Capture the cell that displays the provided text and extract its [x, y] central coordinate. 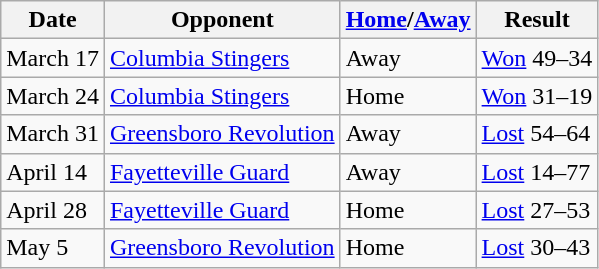
Lost 54–64 [537, 134]
March 31 [53, 134]
Result [537, 20]
March 24 [53, 96]
Date [53, 20]
Lost 27–53 [537, 210]
April 14 [53, 172]
April 28 [53, 210]
Won 31–19 [537, 96]
March 17 [53, 58]
Home/Away [408, 20]
May 5 [53, 248]
Lost 14–77 [537, 172]
Lost 30–43 [537, 248]
Won 49–34 [537, 58]
Opponent [222, 20]
